Search for the cell housing the specified text and yield its (X, Y) center coordinate. 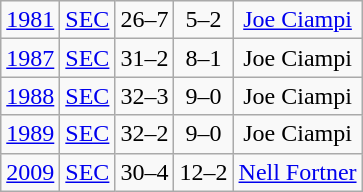
1987 (30, 58)
12–2 (204, 172)
1981 (30, 20)
1989 (30, 134)
26–7 (144, 20)
31–2 (144, 58)
32–2 (144, 134)
5–2 (204, 20)
2009 (30, 172)
30–4 (144, 172)
1988 (30, 96)
Nell Fortner (298, 172)
8–1 (204, 58)
32–3 (144, 96)
